Identify which cell holds the provided text, then report its [X, Y] central coordinate. 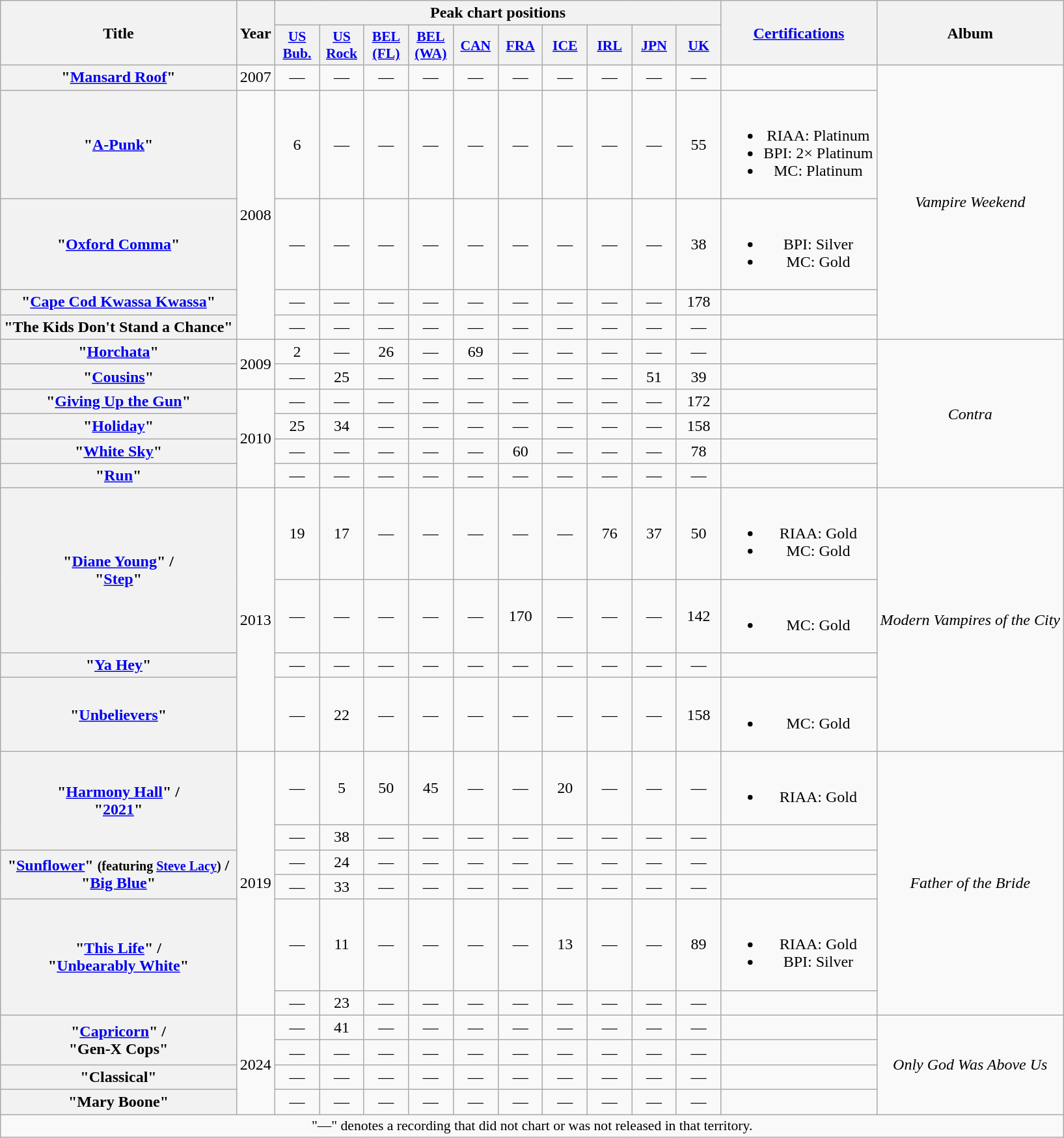
UK [698, 46]
Year [255, 33]
"White Sky" [118, 451]
17 [342, 534]
RIAA: Gold [799, 788]
22 [342, 715]
BPI: SilverMC: Gold [799, 244]
Title [118, 33]
45 [431, 788]
"Sunflower" (featuring Steve Lacy) / "Big Blue" [118, 874]
"Capricorn" / "Gen-X Cops" [118, 1040]
"The Kids Don't Stand a Chance" [118, 327]
RIAA: GoldMC: Gold [799, 534]
"Cousins" [118, 376]
Album [970, 33]
"A-Punk" [118, 145]
"Mary Boone" [118, 1102]
"Oxford Comma" [118, 244]
41 [342, 1027]
37 [654, 534]
89 [698, 945]
ICE [565, 46]
26 [386, 352]
178 [698, 302]
"Holiday" [118, 426]
2 [297, 352]
BEL(WA) [431, 46]
Modern Vampires of the City [970, 620]
2013 [255, 620]
39 [698, 376]
78 [698, 451]
2024 [255, 1064]
51 [654, 376]
76 [609, 534]
Contra [970, 413]
Vampire Weekend [970, 202]
20 [565, 788]
"—" denotes a recording that did not chart or was not released in that territory. [532, 1126]
170 [521, 616]
"Classical" [118, 1077]
USRock [342, 46]
"Run" [118, 476]
Only God Was Above Us [970, 1064]
RIAA: GoldBPI: Silver [799, 945]
"Horchata" [118, 352]
"Ya Hey" [118, 665]
2008 [255, 215]
13 [565, 945]
34 [342, 426]
CAN [476, 46]
6 [297, 145]
JPN [654, 46]
"Mansard Roof" [118, 77]
"Harmony Hall" / "2021" [118, 801]
Peak chart positions [497, 13]
2007 [255, 77]
"This Life" / "Unbearably White" [118, 957]
"Diane Young" / "Step" [118, 570]
"Unbelievers" [118, 715]
FRA [521, 46]
55 [698, 145]
142 [698, 616]
69 [476, 352]
Father of the Bride [970, 883]
US Bub. [297, 46]
23 [342, 1003]
BEL(FL) [386, 46]
2009 [255, 364]
19 [297, 534]
"Giving Up the Gun" [118, 401]
172 [698, 401]
60 [521, 451]
2010 [255, 438]
RIAA: PlatinumBPI: 2× PlatinumMC: Platinum [799, 145]
2019 [255, 883]
"Cape Cod Kwassa Kwassa" [118, 302]
Certifications [799, 33]
5 [342, 788]
33 [342, 887]
11 [342, 945]
IRL [609, 46]
24 [342, 862]
